Extract the [X, Y] coordinate from the center of the cell holding the provided text.  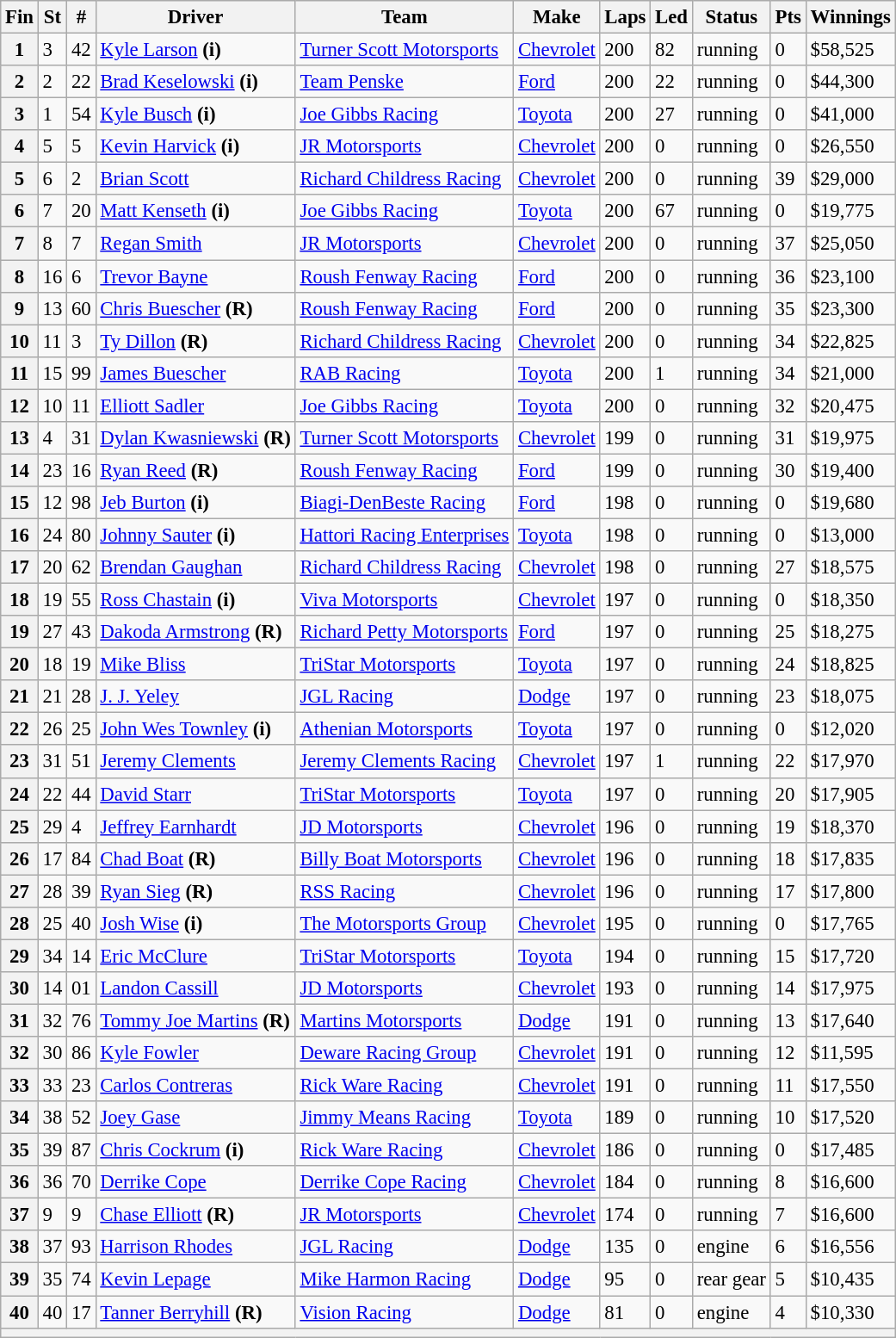
Tommy Joe Martins (R) [195, 1020]
$12,020 [850, 729]
Make [557, 17]
Jeremy Clements Racing [405, 762]
Kyle Larson (i) [195, 50]
Landon Cassill [195, 988]
$17,550 [850, 1086]
$23,100 [850, 276]
Biagi-DenBeste Racing [405, 503]
$16,556 [850, 1248]
$22,825 [850, 341]
Kyle Busch (i) [195, 115]
Brendan Gaughan [195, 567]
86 [81, 1053]
135 [625, 1248]
Team [405, 17]
81 [625, 1312]
$17,485 [850, 1150]
Matt Kenseth (i) [195, 211]
Kevin Harvick (i) [195, 146]
01 [81, 988]
$18,370 [850, 827]
Elliott Sadler [195, 406]
Team Penske [405, 82]
Deware Racing Group [405, 1053]
$18,825 [850, 665]
James Buescher [195, 373]
43 [81, 632]
Status [732, 17]
Mike Harmon Racing [405, 1279]
184 [625, 1182]
Kyle Fowler [195, 1053]
Derrike Cope Racing [405, 1182]
189 [625, 1118]
76 [81, 1020]
Vision Racing [405, 1312]
RAB Racing [405, 373]
$10,330 [850, 1312]
$10,435 [850, 1279]
Richard Petty Motorsports [405, 632]
$58,525 [850, 50]
52 [81, 1118]
42 [81, 50]
194 [625, 956]
Mike Bliss [195, 665]
$18,275 [850, 632]
186 [625, 1150]
Ryan Reed (R) [195, 470]
Josh Wise (i) [195, 924]
$17,905 [850, 794]
62 [81, 567]
$44,300 [850, 82]
Viva Motorsports [405, 600]
$17,970 [850, 762]
$18,350 [850, 600]
Carlos Contreras [195, 1086]
193 [625, 988]
Brad Keselowski (i) [195, 82]
Jeb Burton (i) [195, 503]
44 [81, 794]
$17,975 [850, 988]
$26,550 [850, 146]
Driver [195, 17]
$17,835 [850, 858]
Chad Boat (R) [195, 858]
$17,765 [850, 924]
99 [81, 373]
St [52, 17]
84 [81, 858]
David Starr [195, 794]
Eric McClure [195, 956]
$25,050 [850, 244]
195 [625, 924]
Chase Elliott (R) [195, 1215]
60 [81, 308]
$18,075 [850, 697]
Jimmy Means Racing [405, 1118]
Dylan Kwasniewski (R) [195, 438]
Chris Buescher (R) [195, 308]
Tanner Berryhill (R) [195, 1312]
Athenian Motorsports [405, 729]
95 [625, 1279]
Joey Gase [195, 1118]
74 [81, 1279]
The Motorsports Group [405, 924]
# [81, 17]
rear gear [732, 1279]
51 [81, 762]
$19,775 [850, 211]
Fin [20, 17]
$11,595 [850, 1053]
Martins Motorsports [405, 1020]
$21,000 [850, 373]
Billy Boat Motorsports [405, 858]
93 [81, 1248]
Dakoda Armstrong (R) [195, 632]
Brian Scott [195, 179]
Jeffrey Earnhardt [195, 827]
J. J. Yeley [195, 697]
RSS Racing [405, 891]
John Wes Townley (i) [195, 729]
Jeremy Clements [195, 762]
82 [671, 50]
Led [671, 17]
$41,000 [850, 115]
$19,975 [850, 438]
55 [81, 600]
$18,575 [850, 567]
Hattori Racing Enterprises [405, 535]
$17,640 [850, 1020]
Ryan Sieg (R) [195, 891]
$19,680 [850, 503]
$17,720 [850, 956]
Ty Dillon (R) [195, 341]
$19,400 [850, 470]
$23,300 [850, 308]
$17,520 [850, 1118]
$17,800 [850, 891]
Chris Cockrum (i) [195, 1150]
Pts [788, 17]
Kevin Lepage [195, 1279]
Ross Chastain (i) [195, 600]
Winnings [850, 17]
87 [81, 1150]
54 [81, 115]
$13,000 [850, 535]
98 [81, 503]
67 [671, 211]
$29,000 [850, 179]
70 [81, 1182]
80 [81, 535]
Derrike Cope [195, 1182]
Johnny Sauter (i) [195, 535]
Trevor Bayne [195, 276]
Laps [625, 17]
Regan Smith [195, 244]
$20,475 [850, 406]
174 [625, 1215]
Harrison Rhodes [195, 1248]
